Pinpoint the cell where the given text exists, returning its (x, y) midpoint coordinate. 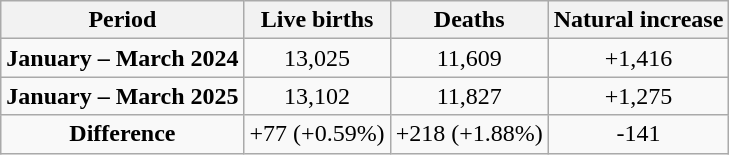
11,827 (469, 96)
+1,416 (638, 58)
13,025 (317, 58)
Live births (317, 20)
Natural increase (638, 20)
+1,275 (638, 96)
+77 (+0.59%) (317, 134)
13,102 (317, 96)
-141 (638, 134)
January – March 2025 (122, 96)
Difference (122, 134)
11,609 (469, 58)
January – March 2024 (122, 58)
+218 (+1.88%) (469, 134)
Period (122, 20)
Deaths (469, 20)
